Return the [X, Y] coordinate for the center point of the cell that contains the specified text.  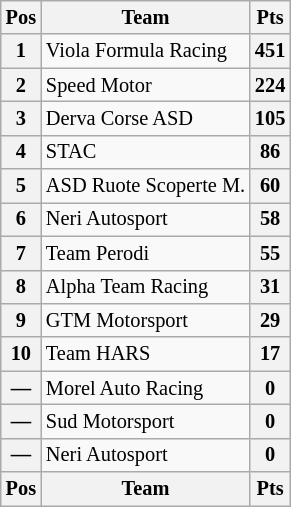
Viola Formula Racing [146, 51]
ASD Ruote Scoperte M. [146, 186]
Alpha Team Racing [146, 287]
29 [270, 320]
224 [270, 85]
55 [270, 253]
105 [270, 118]
17 [270, 354]
10 [21, 354]
Morel Auto Racing [146, 388]
451 [270, 51]
1 [21, 51]
31 [270, 287]
2 [21, 85]
Speed Motor [146, 85]
3 [21, 118]
8 [21, 287]
86 [270, 152]
Derva Corse ASD [146, 118]
Team Perodi [146, 253]
7 [21, 253]
Sud Motorsport [146, 421]
58 [270, 219]
4 [21, 152]
60 [270, 186]
5 [21, 186]
9 [21, 320]
6 [21, 219]
STAC [146, 152]
Team HARS [146, 354]
GTM Motorsport [146, 320]
